Search for the cell housing the specified text and yield its [X, Y] center coordinate. 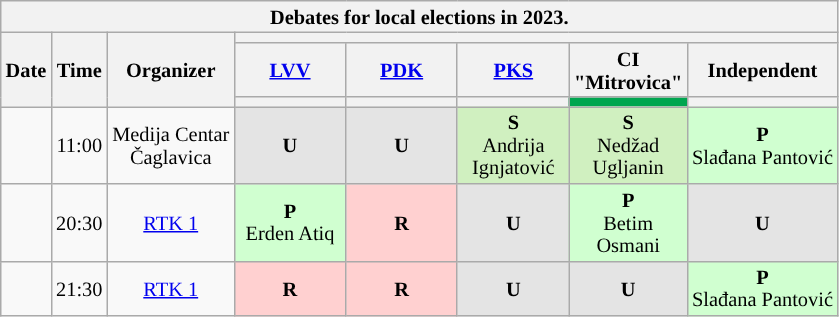
SAndrija Ignjatović [513, 144]
PErden Atiq [290, 222]
LVV [290, 70]
PKS [513, 70]
21:30 [79, 288]
PBetim Osmani [628, 222]
Independent [762, 70]
PDK [402, 70]
Time [79, 69]
11:00 [79, 144]
20:30 [79, 222]
Organizer [170, 69]
CI "Mitrovica" [628, 70]
SNedžad Ugljanin [628, 144]
Medija CentarČaglavica [170, 144]
Date [26, 69]
Debates for local elections in 2023. [420, 16]
